Extract the (x, y) coordinate from the center of the cell holding the provided text.  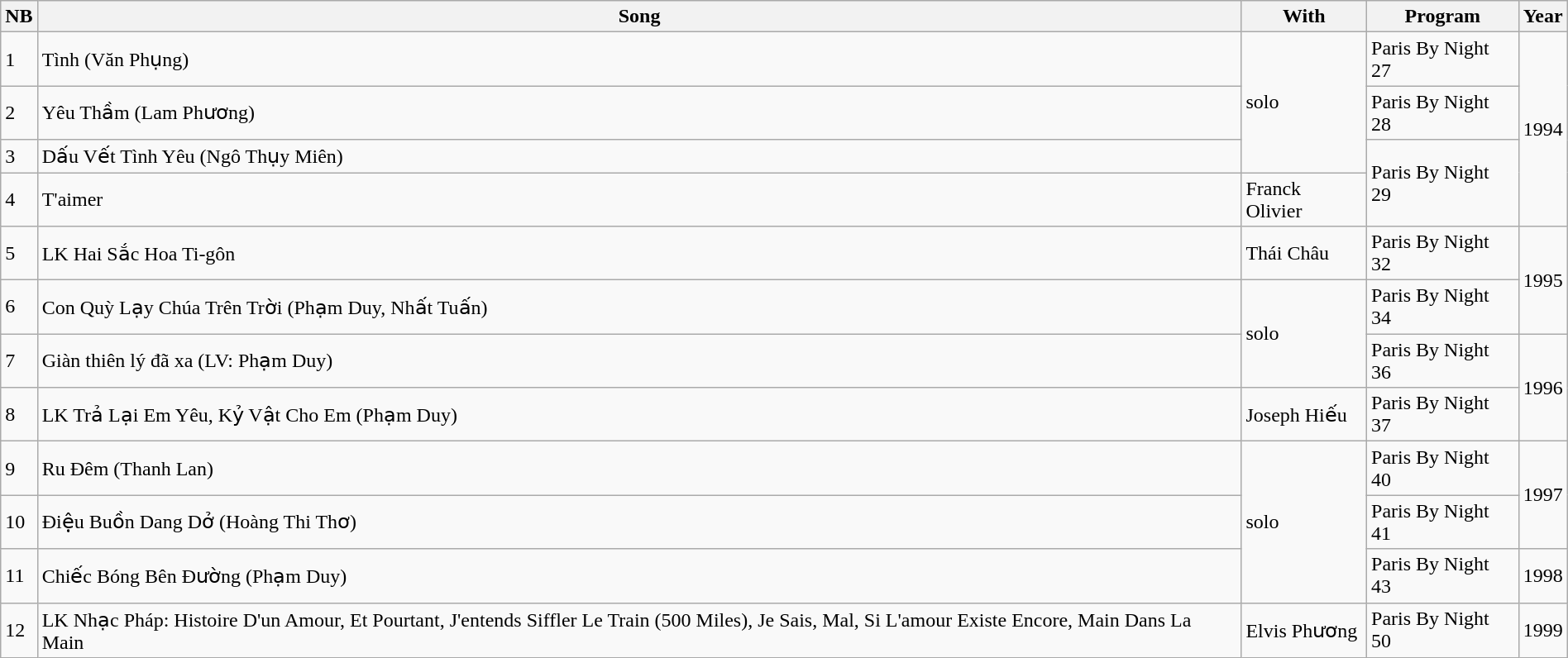
LK Hai Sắc Hoa Ti-gôn (639, 253)
Giàn thiên lý đã xa (LV: Phạm Duy) (639, 360)
1994 (1543, 129)
1996 (1543, 388)
Yêu Thầm (Lam Phương) (639, 112)
NB (19, 17)
Elvis Phương (1304, 630)
Joseph Hiếu (1304, 415)
5 (19, 253)
Paris By Night 40 (1443, 468)
T'aimer (639, 198)
Điệu Buồn Dang Dở (Hoàng Thi Thơ) (639, 522)
LK Trả Lại Em Yêu, Kỷ Vật Cho Em (Phạm Duy) (639, 415)
Paris By Night 27 (1443, 60)
3 (19, 156)
12 (19, 630)
Year (1543, 17)
10 (19, 522)
Paris By Night 34 (1443, 308)
9 (19, 468)
Paris By Night 32 (1443, 253)
1998 (1543, 575)
1999 (1543, 630)
Ru Đêm (Thanh Lan) (639, 468)
Paris By Night 50 (1443, 630)
Paris By Night 29 (1443, 184)
4 (19, 198)
1997 (1543, 495)
1 (19, 60)
Franck Olivier (1304, 198)
Paris By Night 41 (1443, 522)
Paris By Night 43 (1443, 575)
Con Quỳ Lạy Chúa Trên Trời (Phạm Duy, Nhất Tuấn) (639, 308)
2 (19, 112)
With (1304, 17)
Paris By Night 37 (1443, 415)
Paris By Night 28 (1443, 112)
Tình (Văn Phụng) (639, 60)
11 (19, 575)
Thái Châu (1304, 253)
Dấu Vết Tình Yêu (Ngô Thụy Miên) (639, 156)
7 (19, 360)
Song (639, 17)
LK Nhạc Pháp: Histoire D'un Amour, Et Pourtant, J'entends Siffler Le Train (500 Miles), Je Sais, Mal, Si L'amour Existe Encore, Main Dans La Main (639, 630)
1995 (1543, 280)
Program (1443, 17)
8 (19, 415)
Chiếc Bóng Bên Đường (Phạm Duy) (639, 575)
6 (19, 308)
Paris By Night 36 (1443, 360)
